Locate the cell with the specified text and output its (x, y) center coordinate. 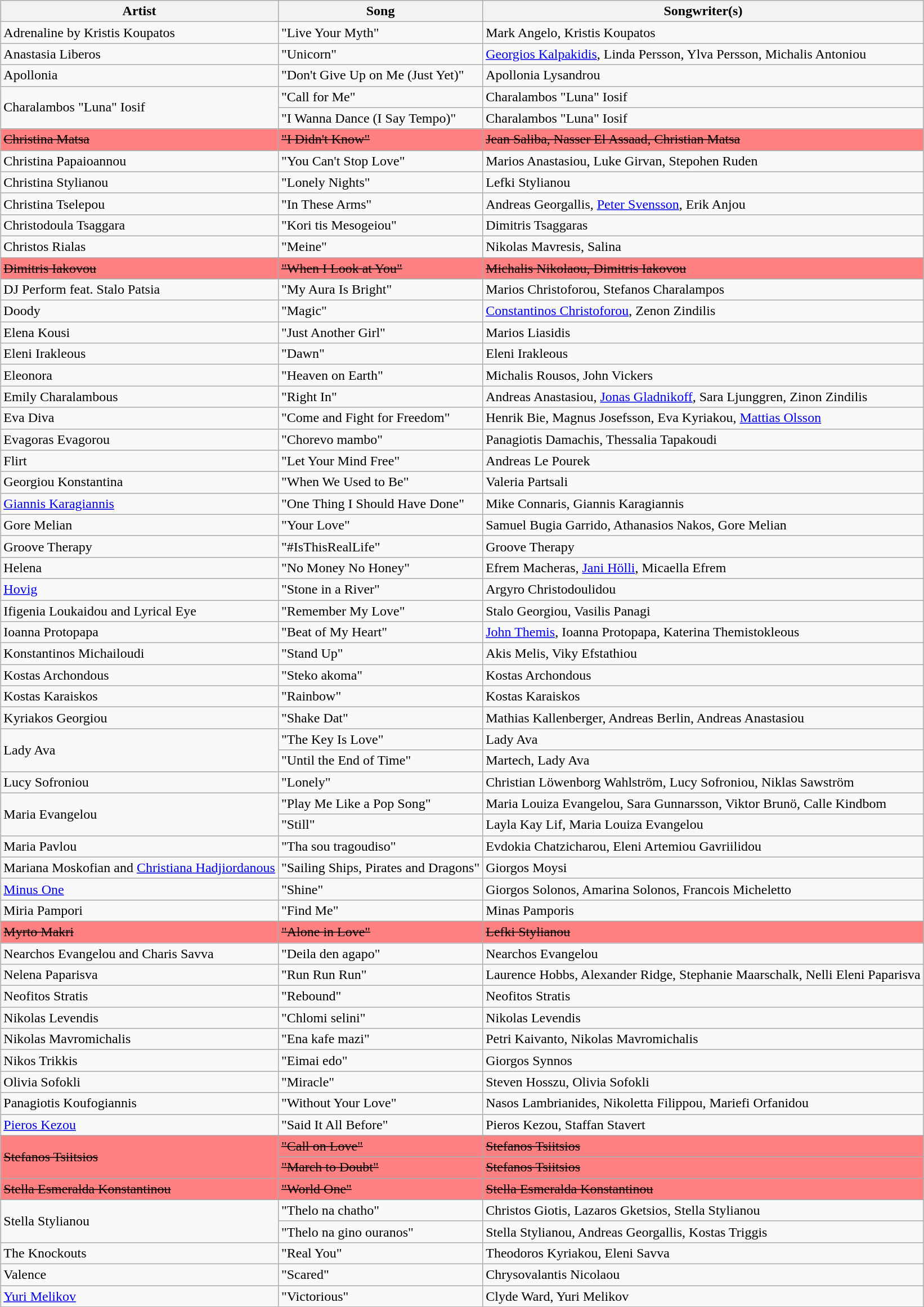
Clyde Ward, Yuri Melikov (703, 1296)
Minus One (140, 889)
"Call for Me" (380, 97)
"Shake Dat" (380, 718)
Christodoula Tsaggara (140, 225)
Maria Louiza Evangelou, Sara Gunnarsson, Viktor Brunö, Calle Kindbom (703, 803)
"One Thing I Should Have Done" (380, 504)
"Meine" (380, 246)
Elena Kousi (140, 333)
Christina Stylianou (140, 182)
"Find Me" (380, 910)
"Right In" (380, 397)
Emily Charalambous (140, 397)
"I Didn't Know" (380, 140)
"When We Used to Be" (380, 482)
Mathias Kallenberger, Andreas Berlin, Andreas Anastasiou (703, 718)
Lucy Sofroniou (140, 782)
"Lonely" (380, 782)
Evagoras Evagorou (140, 439)
"Play Me Like a Pop Song" (380, 803)
Apollonia (140, 75)
"In These Arms" (380, 204)
Nikolas Mavresis, Salina (703, 246)
Martech, Lady Ava (703, 761)
Marios Anastasiou, Luke Girvan, Stepohen Ruden (703, 161)
Constantinos Christoforou, Zenon Zindilis (703, 311)
"I Wanna Dance (I Say Tempo)" (380, 118)
"Live Your Myth" (380, 33)
Maria Pavlou (140, 846)
Mark Angelo, Kristis Koupatos (703, 33)
Andreas Georgallis, Peter Svensson, Erik Anjou (703, 204)
Christian Löwenborg Wahlström, Lucy Sofroniou, Niklas Sawström (703, 782)
"Let Your Mind Free" (380, 461)
Doody (140, 311)
Argyro Christodoulidou (703, 589)
Songwriter(s) (703, 11)
"Without Your Love" (380, 1103)
"Lonely Nights" (380, 182)
"My Aura Is Bright" (380, 290)
Nikolas Mavromichalis (140, 1039)
"Beat of My Heart" (380, 632)
Mike Connaris, Giannis Karagiannis (703, 504)
Petri Kaivanto, Nikolas Mavromichalis (703, 1039)
Michalis Rousos, John Vickers (703, 375)
"Said It All Before" (380, 1125)
Stalo Georgiou, Vasilis Panagi (703, 610)
Helena (140, 568)
"You Can't Stop Love" (380, 161)
Yuri Melikov (140, 1296)
"Rebound" (380, 996)
John Themis, Ioanna Protopapa, Katerina Themistokleous (703, 632)
Miria Pampori (140, 910)
"Ena kafe mazi" (380, 1039)
"Remember My Love" (380, 610)
Christos Giotis, Lazaros Gketsios, Stella Stylianou (703, 1210)
"Victorious" (380, 1296)
Pieros Kezou, Staffan Stavert (703, 1125)
"Thelo na chatho" (380, 1210)
Panagiotis Damachis, Thessalia Tapakoudi (703, 439)
Georgiou Konstantina (140, 482)
Apollonia Lysandrou (703, 75)
Michalis Nikolaou, Dimitris Iakovou (703, 268)
Giannis Karagiannis (140, 504)
Christina Tselepou (140, 204)
Artist (140, 11)
Nikos Trikkis (140, 1061)
Theodoros Kyriakou, Eleni Savva (703, 1253)
Laurence Hobbs, Alexander Ridge, Stephanie Maarschalk, Nelli Eleni Paparisva (703, 975)
Samuel Bugia Garrido, Athanasios Nakos, Gore Melian (703, 525)
Gore Melian (140, 525)
"Stone in a River" (380, 589)
"Until the End of Time" (380, 761)
Steven Hosszu, Olivia Sofokli (703, 1082)
Anastasia Liberos (140, 54)
Marios Liasidis (703, 333)
"Still" (380, 825)
"Your Love" (380, 525)
"#IsThisRealLife" (380, 546)
Ifigenia Loukaidou and Lyrical Eye (140, 610)
Flirt (140, 461)
DJ Perform feat. Stalo Patsia (140, 290)
"Kori tis Mesogeiou" (380, 225)
"Sailing Ships, Pirates and Dragons" (380, 868)
Christina Matsa (140, 140)
Dimitris Tsaggaras (703, 225)
"Run Run Run" (380, 975)
"Heaven on Earth" (380, 375)
Henrik Bie, Magnus Josefsson, Eva Kyriakou, Mattias Olsson (703, 418)
"Stand Up" (380, 654)
Nasos Lambrianides, Nikoletta Filippou, Mariefi Orfanidou (703, 1103)
Olivia Sofokli (140, 1082)
"Thelo na gino ouranos" (380, 1232)
"Unicorn" (380, 54)
"Chorevo mambo" (380, 439)
"Steko akoma" (380, 675)
"Chlomi selini" (380, 1018)
Minas Pamporis (703, 910)
"When I Look at You" (380, 268)
Song (380, 11)
Georgios Kalpakidis, Linda Persson, Ylva Persson, Michalis Antoniou (703, 54)
Stella Stylianou, Andreas Georgallis, Kostas Triggis (703, 1232)
"Come and Fight for Freedom" (380, 418)
Mariana Moskofian and Christiana Hadjiordanous (140, 868)
Andreas Anastasiou, Jonas Gladnikoff, Sara Ljunggren, Zinon Zindilis (703, 397)
"Just Another Girl" (380, 333)
Christina Papaioannou (140, 161)
Myrto Makri (140, 932)
Pieros Kezou (140, 1125)
Ioanna Protopapa (140, 632)
Dimitris Iakovou (140, 268)
Giorgos Synnos (703, 1061)
Jean Saliba, Nasser El Assaad, Christian Matsa (703, 140)
Akis Melis, Viky Efstathiou (703, 654)
Valence (140, 1274)
Nearchos Evangelou and Charis Savva (140, 954)
"World One" (380, 1189)
"Shine" (380, 889)
"Deila den agapo" (380, 954)
Maria Evangelou (140, 814)
Evdokia Chatzicharou, Eleni Artemiou Gavriilidou (703, 846)
"Scared" (380, 1274)
Nearchos Evangelou (703, 954)
Valeria Partsali (703, 482)
Eleonora (140, 375)
"Eimai edo" (380, 1061)
Andreas Le Pourek (703, 461)
"March to Doubt" (380, 1167)
"Rainbow" (380, 697)
"Miracle" (380, 1082)
"Don't Give Up on Me (Just Yet)" (380, 75)
Layla Kay Lif, Maria Louiza Evangelou (703, 825)
Kyriakos Georgiou (140, 718)
Konstantinos Michailoudi (140, 654)
Hovig (140, 589)
"Alone in Love" (380, 932)
Eva Diva (140, 418)
The Knockouts (140, 1253)
Panagiotis Koufogiannis (140, 1103)
Stella Stylianou (140, 1221)
"Real You" (380, 1253)
"No Money No Honey" (380, 568)
Nelena Paparisva (140, 975)
"The Key Is Love" (380, 739)
Adrenaline by Kristis Koupatos (140, 33)
Christos Rialas (140, 246)
"Tha sou tragoudiso" (380, 846)
Marios Christoforou, Stefanos Charalampos (703, 290)
Giorgos Moysi (703, 868)
Efrem Macheras, Jani Hölli, Micaella Efrem (703, 568)
"Magic" (380, 311)
Chrysovalantis Nicolaou (703, 1274)
"Dawn" (380, 354)
"Call on Love" (380, 1146)
Giorgos Solonos, Amarina Solonos, Francois Micheletto (703, 889)
